Capture the cell that displays the provided text and extract its [X, Y] central coordinate. 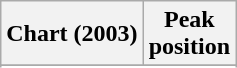
Chart (2003) [72, 34]
Peakposition [189, 34]
